Identify which cell holds the provided text, then report its [x, y] central coordinate. 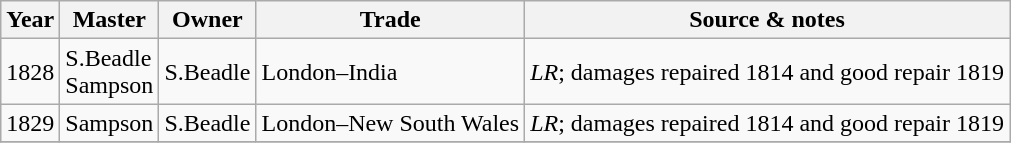
Trade [390, 20]
Year [30, 20]
Sampson [110, 123]
Source & notes [768, 20]
S.BeadleSampson [110, 72]
London–New South Wales [390, 123]
1829 [30, 123]
Owner [208, 20]
Master [110, 20]
London–India [390, 72]
1828 [30, 72]
